Output the (X, Y) coordinate of the center of the cell containing the given text.  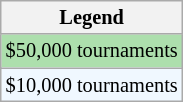
Legend (92, 17)
$50,000 tournaments (92, 51)
$10,000 tournaments (92, 85)
